Determine the (x, y) coordinate at the center of the cell enclosing the given text.  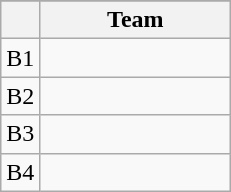
B2 (20, 96)
B4 (20, 172)
B3 (20, 134)
B1 (20, 58)
Team (136, 20)
